Output the [x, y] coordinate of the center of the cell containing the given text.  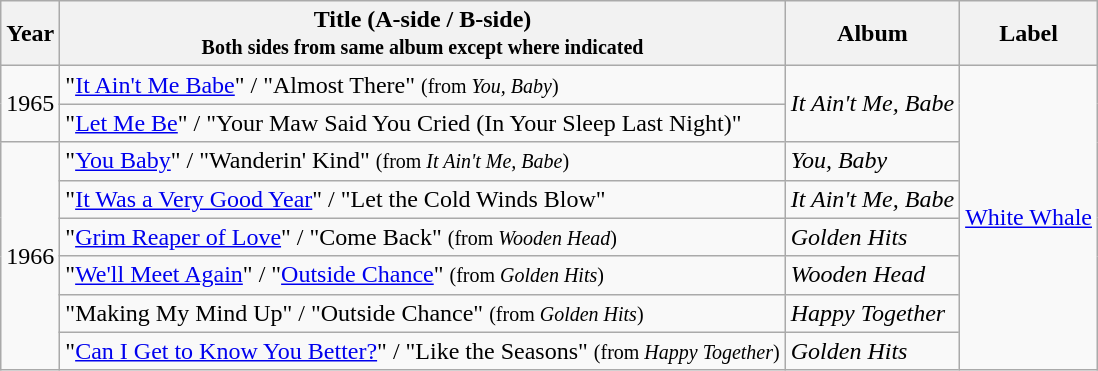
Album [872, 34]
Label [1029, 34]
1966 [30, 256]
Title (A-side / B-side)Both sides from same album except where indicated [422, 34]
"It Ain't Me Babe" / "Almost There" (from You, Baby) [422, 85]
"You Baby" / "Wanderin' Kind" (from It Ain't Me, Babe) [422, 161]
"Making My Mind Up" / "Outside Chance" (from Golden Hits) [422, 313]
Happy Together [872, 313]
"Grim Reaper of Love" / "Come Back" (from Wooden Head) [422, 237]
"Let Me Be" / "Your Maw Said You Cried (In Your Sleep Last Night)" [422, 123]
1965 [30, 104]
You, Baby [872, 161]
Year [30, 34]
"Can I Get to Know You Better?" / "Like the Seasons" (from Happy Together) [422, 351]
"It Was a Very Good Year" / "Let the Cold Winds Blow" [422, 199]
"We'll Meet Again" / "Outside Chance" (from Golden Hits) [422, 275]
White Whale [1029, 218]
Wooden Head [872, 275]
